Find where the given text appears and provide that cell's center as [X, Y] coordinate. 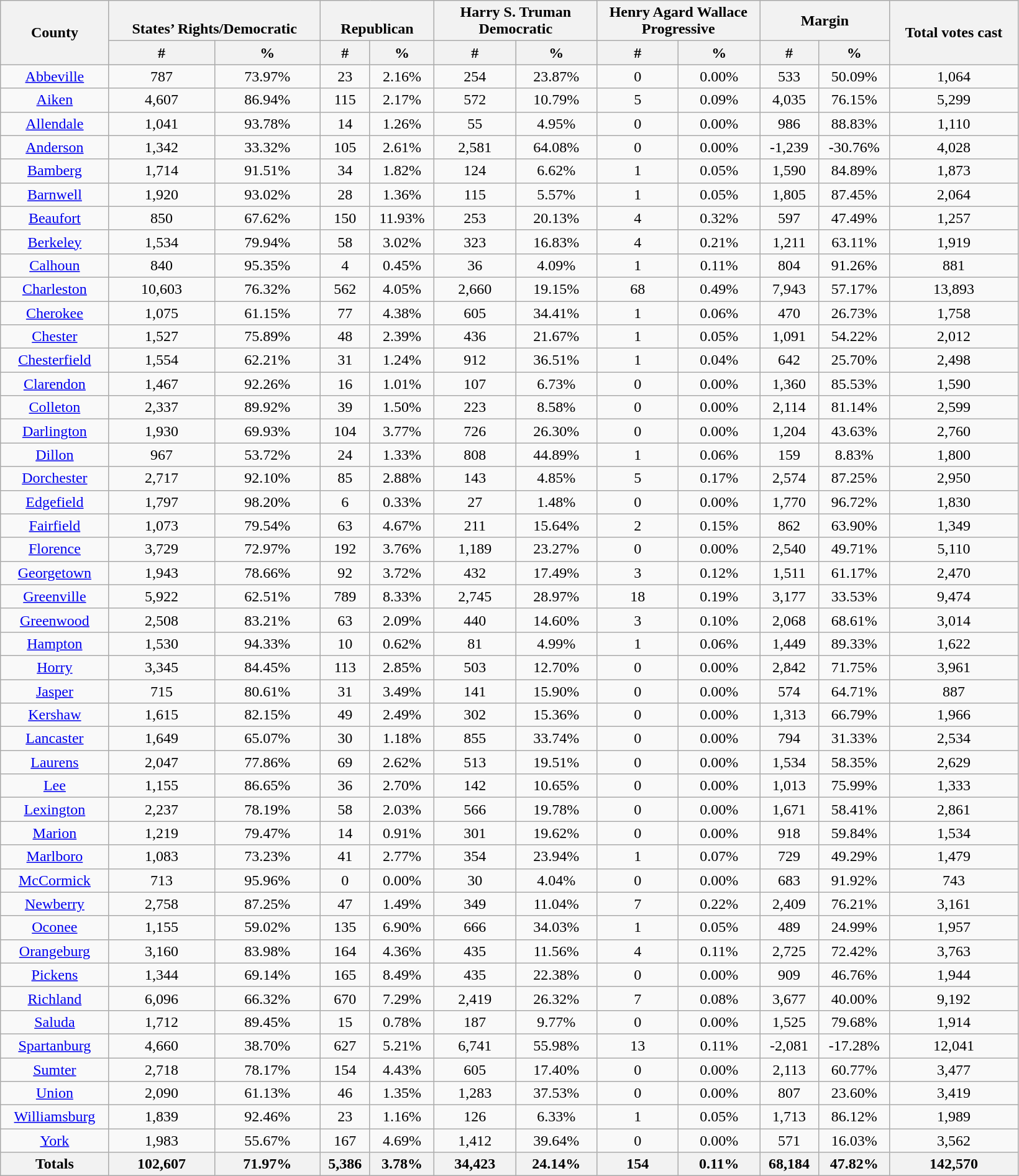
1.18% [402, 739]
4.09% [557, 265]
1,649 [162, 739]
62.21% [267, 360]
597 [789, 218]
79.54% [267, 526]
0.08% [720, 998]
2,090 [162, 1093]
Allendale [55, 124]
47 [345, 904]
York [55, 1141]
County [55, 32]
Chesterfield [55, 360]
Cherokee [55, 312]
49.29% [854, 857]
Dillon [55, 455]
5,922 [162, 596]
Edgefield [55, 502]
72.42% [854, 951]
2,419 [475, 998]
1,344 [162, 975]
3,014 [954, 620]
1.35% [402, 1093]
25.70% [854, 360]
1,943 [162, 573]
0.10% [720, 620]
1,333 [954, 786]
4.85% [557, 478]
436 [475, 337]
19.62% [557, 833]
1,957 [954, 928]
2,113 [789, 1069]
55 [475, 124]
808 [475, 455]
1,920 [162, 194]
49 [345, 715]
92.10% [267, 478]
4,035 [789, 100]
26.30% [557, 431]
77 [345, 312]
0.49% [720, 289]
Greenwood [55, 620]
150 [345, 218]
92.26% [267, 384]
19.15% [557, 289]
124 [475, 171]
23.60% [854, 1093]
Lexington [55, 809]
1.33% [402, 455]
68 [637, 289]
164 [345, 951]
8.33% [402, 596]
16 [345, 384]
2,409 [789, 904]
2.85% [402, 667]
6.90% [402, 928]
2,114 [789, 408]
69 [345, 762]
Georgetown [55, 573]
Williamsburg [55, 1117]
2.62% [402, 762]
87.45% [854, 194]
36.51% [557, 360]
93.78% [267, 124]
92 [345, 573]
743 [954, 880]
86.65% [267, 786]
1,914 [954, 1022]
670 [345, 998]
States’ Rights/Democratic [214, 21]
0.19% [720, 596]
881 [954, 265]
55.67% [267, 1141]
23.87% [557, 76]
3.77% [402, 431]
Total votes cast [954, 32]
23.27% [557, 549]
1,989 [954, 1117]
46.76% [854, 975]
253 [475, 218]
0.45% [402, 265]
5.57% [557, 194]
77.86% [267, 762]
1,479 [954, 857]
1,983 [162, 1141]
69.14% [267, 975]
2,498 [954, 360]
34.41% [557, 312]
Horry [55, 667]
15.64% [557, 526]
Hampton [55, 644]
3,177 [789, 596]
1,622 [954, 644]
349 [475, 904]
1,189 [475, 549]
15.90% [557, 691]
28.97% [557, 596]
1,283 [475, 1093]
1,758 [954, 312]
909 [789, 975]
Calhoun [55, 265]
3.76% [402, 549]
Marion [55, 833]
301 [475, 833]
23.94% [557, 857]
Marlboro [55, 857]
1,944 [954, 975]
1,257 [954, 218]
807 [789, 1093]
1,527 [162, 337]
-1,239 [789, 147]
24.99% [854, 928]
887 [954, 691]
0.15% [720, 526]
48 [345, 337]
726 [475, 431]
0.07% [720, 857]
16.83% [557, 242]
2.70% [402, 786]
55.98% [557, 1046]
78.17% [267, 1069]
76.15% [854, 100]
95.96% [267, 880]
44.89% [557, 455]
Anderson [55, 147]
Barnwell [55, 194]
2,068 [789, 620]
918 [789, 833]
104 [345, 431]
59.84% [854, 833]
Aiken [55, 100]
13 [637, 1046]
Richland [55, 998]
Margin [825, 21]
88.83% [854, 124]
254 [475, 76]
105 [345, 147]
27 [475, 502]
Colleton [55, 408]
3.49% [402, 691]
Florence [55, 549]
0.62% [402, 644]
59.02% [267, 928]
1,839 [162, 1117]
63.11% [854, 242]
6,741 [475, 1046]
4.04% [557, 880]
2,581 [475, 147]
10.79% [557, 100]
Bamberg [55, 171]
10,603 [162, 289]
81 [475, 644]
1,800 [954, 455]
3,345 [162, 667]
141 [475, 691]
83.21% [267, 620]
Henry Agard WallaceProgressive [679, 21]
986 [789, 124]
Berkeley [55, 242]
2,599 [954, 408]
302 [475, 715]
1.82% [402, 171]
13,893 [954, 289]
Kershaw [55, 715]
3,729 [162, 549]
0.21% [720, 242]
33.53% [854, 596]
850 [162, 218]
713 [162, 880]
Sumter [55, 1069]
Totals [55, 1164]
5,110 [954, 549]
34.03% [557, 928]
9,474 [954, 596]
4.67% [402, 526]
94.33% [267, 644]
2,064 [954, 194]
9.77% [557, 1022]
92.46% [267, 1117]
64.71% [854, 691]
39 [345, 408]
113 [345, 667]
61.13% [267, 1093]
68.61% [854, 620]
2,725 [789, 951]
440 [475, 620]
1.50% [402, 408]
Fairfield [55, 526]
37.53% [557, 1093]
2.88% [402, 478]
107 [475, 384]
95.35% [267, 265]
McCormick [55, 880]
34,423 [475, 1164]
2.77% [402, 857]
91.92% [854, 880]
57.17% [854, 289]
11.04% [557, 904]
4.95% [557, 124]
89.33% [854, 644]
187 [475, 1022]
2,470 [954, 573]
642 [789, 360]
Saluda [55, 1022]
0.17% [720, 478]
15 [345, 1022]
46 [345, 1093]
38.70% [267, 1046]
66.79% [854, 715]
84.89% [854, 171]
43.63% [854, 431]
8.83% [854, 455]
63.90% [854, 526]
16.03% [854, 1141]
1,554 [162, 360]
0.04% [720, 360]
2,950 [954, 478]
73.97% [267, 76]
Charleston [55, 289]
1,110 [954, 124]
3,161 [954, 904]
93.02% [267, 194]
126 [475, 1117]
6 [345, 502]
3,677 [789, 998]
2 [637, 526]
81.14% [854, 408]
2.16% [402, 76]
3,562 [954, 1141]
19.78% [557, 809]
60.77% [854, 1069]
8.58% [557, 408]
3,160 [162, 951]
47.82% [854, 1164]
6.33% [557, 1117]
1,511 [789, 573]
Pickens [55, 975]
143 [475, 478]
85 [345, 478]
572 [475, 100]
1,041 [162, 124]
86.94% [267, 100]
1,091 [789, 337]
28 [345, 194]
7.29% [402, 998]
Republican [377, 21]
26.73% [854, 312]
79.94% [267, 242]
2,047 [162, 762]
41 [345, 857]
83.98% [267, 951]
840 [162, 265]
85.53% [854, 384]
15.36% [557, 715]
98.20% [267, 502]
1,966 [954, 715]
165 [345, 975]
11.93% [402, 218]
0.09% [720, 100]
17.49% [557, 573]
40.00% [854, 998]
Union [55, 1093]
1,219 [162, 833]
-30.76% [854, 147]
Darlington [55, 431]
489 [789, 928]
Clarendon [55, 384]
432 [475, 573]
1,064 [954, 76]
2,717 [162, 478]
76.32% [267, 289]
12,041 [954, 1046]
Chester [55, 337]
68,184 [789, 1164]
4,660 [162, 1046]
794 [789, 739]
Lee [55, 786]
64.08% [557, 147]
14.60% [557, 620]
10.65% [557, 786]
62.51% [267, 596]
167 [345, 1141]
1.01% [402, 384]
49.71% [854, 549]
1,313 [789, 715]
89.92% [267, 408]
61.15% [267, 312]
4.05% [402, 289]
6,096 [162, 998]
18 [637, 596]
Greenville [55, 596]
3,419 [954, 1093]
1.26% [402, 124]
-17.28% [854, 1046]
0.32% [720, 218]
1,671 [789, 809]
2,012 [954, 337]
2,237 [162, 809]
69.93% [267, 431]
Newberry [55, 904]
1,712 [162, 1022]
4.38% [402, 312]
3.02% [402, 242]
142 [475, 786]
1,615 [162, 715]
96.72% [854, 502]
2,337 [162, 408]
79.68% [854, 1022]
65.07% [267, 739]
1.48% [557, 502]
73.23% [267, 857]
323 [475, 242]
22.38% [557, 975]
58.35% [854, 762]
47.49% [854, 218]
5,386 [345, 1164]
Oconee [55, 928]
1,830 [954, 502]
142,570 [954, 1164]
84.45% [267, 667]
91.51% [267, 171]
66.32% [267, 998]
3,763 [954, 951]
Abbeville [55, 76]
4.69% [402, 1141]
34 [345, 171]
Jasper [55, 691]
1,412 [475, 1141]
354 [475, 857]
Beaufort [55, 218]
8.49% [402, 975]
24.14% [557, 1164]
1,530 [162, 644]
4,607 [162, 100]
53.72% [267, 455]
1,525 [789, 1022]
58.41% [854, 809]
855 [475, 739]
71.75% [854, 667]
3.78% [402, 1164]
9,192 [954, 998]
20.13% [557, 218]
33.74% [557, 739]
91.26% [854, 265]
4.99% [557, 644]
Laurens [55, 762]
1,449 [789, 644]
912 [475, 360]
0.22% [720, 904]
33.32% [267, 147]
1,073 [162, 526]
2,540 [789, 549]
79.47% [267, 833]
804 [789, 265]
1,360 [789, 384]
159 [789, 455]
513 [475, 762]
2,534 [954, 739]
1,919 [954, 242]
1,204 [789, 431]
2,760 [954, 431]
192 [345, 549]
1,349 [954, 526]
2.17% [402, 100]
12.70% [557, 667]
1.36% [402, 194]
102,607 [162, 1164]
1,805 [789, 194]
1,714 [162, 171]
862 [789, 526]
566 [475, 809]
54.22% [854, 337]
86.12% [854, 1117]
683 [789, 880]
31.33% [854, 739]
223 [475, 408]
26.32% [557, 998]
562 [345, 289]
2,745 [475, 596]
2,842 [789, 667]
50.09% [854, 76]
0.91% [402, 833]
503 [475, 667]
-2,081 [789, 1046]
627 [345, 1046]
11.56% [557, 951]
571 [789, 1141]
2.49% [402, 715]
75.89% [267, 337]
61.17% [854, 573]
1,797 [162, 502]
0.33% [402, 502]
2,660 [475, 289]
80.61% [267, 691]
2,574 [789, 478]
2.61% [402, 147]
1,873 [954, 171]
6.62% [557, 171]
71.97% [267, 1164]
135 [345, 928]
Harry S. TrumanDemocratic [516, 21]
78.19% [267, 809]
533 [789, 76]
4,028 [954, 147]
Spartanburg [55, 1046]
470 [789, 312]
3.72% [402, 573]
1,342 [162, 147]
72.97% [267, 549]
2.09% [402, 620]
2,718 [162, 1069]
1,211 [789, 242]
0.12% [720, 573]
24 [345, 455]
211 [475, 526]
1,467 [162, 384]
Orangeburg [55, 951]
78.66% [267, 573]
39.64% [557, 1141]
4.36% [402, 951]
17.40% [557, 1069]
67.62% [267, 218]
729 [789, 857]
1.16% [402, 1117]
3,961 [954, 667]
5.21% [402, 1046]
789 [345, 596]
75.99% [854, 786]
967 [162, 455]
2,861 [954, 809]
1.49% [402, 904]
1,770 [789, 502]
2,508 [162, 620]
6.73% [557, 384]
4.43% [402, 1069]
1,083 [162, 857]
21.67% [557, 337]
1,075 [162, 312]
715 [162, 691]
0.78% [402, 1022]
2,629 [954, 762]
787 [162, 76]
666 [475, 928]
10 [345, 644]
1.24% [402, 360]
1,930 [162, 431]
1,013 [789, 786]
89.45% [267, 1022]
82.15% [267, 715]
1,713 [789, 1117]
3,477 [954, 1069]
2,758 [162, 904]
2.03% [402, 809]
Dorchester [55, 478]
5,299 [954, 100]
7,943 [789, 289]
2.39% [402, 337]
Lancaster [55, 739]
19.51% [557, 762]
76.21% [854, 904]
574 [789, 691]
